Find where the given text appears and provide that cell's center as (X, Y) coordinate. 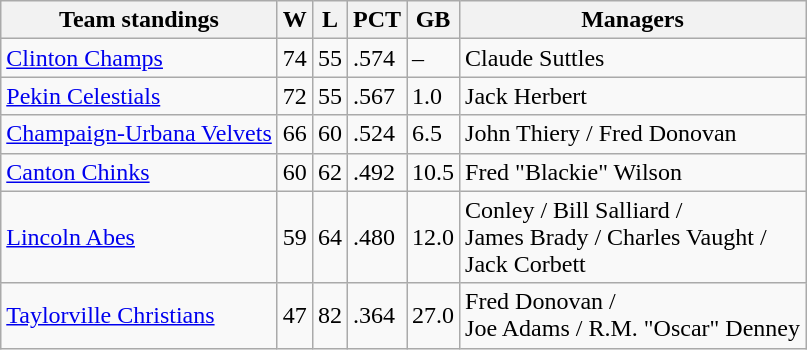
.480 (376, 237)
62 (330, 172)
82 (330, 316)
.364 (376, 316)
.574 (376, 58)
1.0 (432, 96)
Lincoln Abes (140, 237)
PCT (376, 20)
Taylorville Christians (140, 316)
66 (294, 134)
59 (294, 237)
.567 (376, 96)
74 (294, 58)
Pekin Celestials (140, 96)
Jack Herbert (633, 96)
– (432, 58)
Managers (633, 20)
John Thiery / Fred Donovan (633, 134)
10.5 (432, 172)
12.0 (432, 237)
W (294, 20)
L (330, 20)
Canton Chinks (140, 172)
Conley / Bill Salliard / James Brady / Charles Vaught / Jack Corbett (633, 237)
27.0 (432, 316)
.492 (376, 172)
Claude Suttles (633, 58)
47 (294, 316)
Fred Donovan /Joe Adams / R.M. "Oscar" Denney (633, 316)
Clinton Champs (140, 58)
Fred "Blackie" Wilson (633, 172)
.524 (376, 134)
6.5 (432, 134)
Champaign-Urbana Velvets (140, 134)
GB (432, 20)
64 (330, 237)
Team standings (140, 20)
72 (294, 96)
